Identify which cell holds the provided text, then report its (x, y) central coordinate. 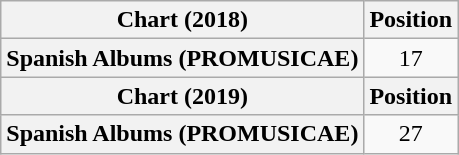
17 (411, 58)
27 (411, 134)
Chart (2018) (182, 20)
Chart (2019) (182, 96)
